For the text-containing cell, return its midpoint in (x, y) coordinate format. 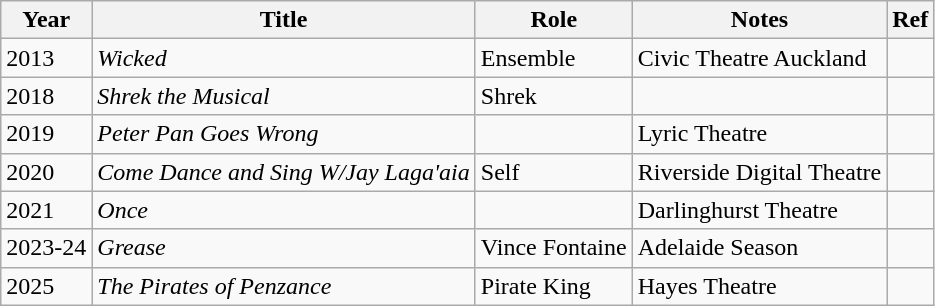
Civic Theatre Auckland (760, 58)
Once (284, 210)
Wicked (284, 58)
Pirate King (554, 286)
Hayes Theatre (760, 286)
2025 (46, 286)
2013 (46, 58)
Title (284, 20)
Ref (910, 20)
Notes (760, 20)
Role (554, 20)
Ensemble (554, 58)
Riverside Digital Theatre (760, 172)
2021 (46, 210)
2018 (46, 96)
Vince Fontaine (554, 248)
Adelaide Season (760, 248)
Year (46, 20)
2023-24 (46, 248)
Come Dance and Sing W/Jay Laga'aia (284, 172)
Darlinghurst Theatre (760, 210)
Self (554, 172)
Peter Pan Goes Wrong (284, 134)
Lyric Theatre (760, 134)
Grease (284, 248)
Shrek the Musical (284, 96)
2020 (46, 172)
2019 (46, 134)
The Pirates of Penzance (284, 286)
Shrek (554, 96)
